Search for the cell housing the specified text and yield its [x, y] center coordinate. 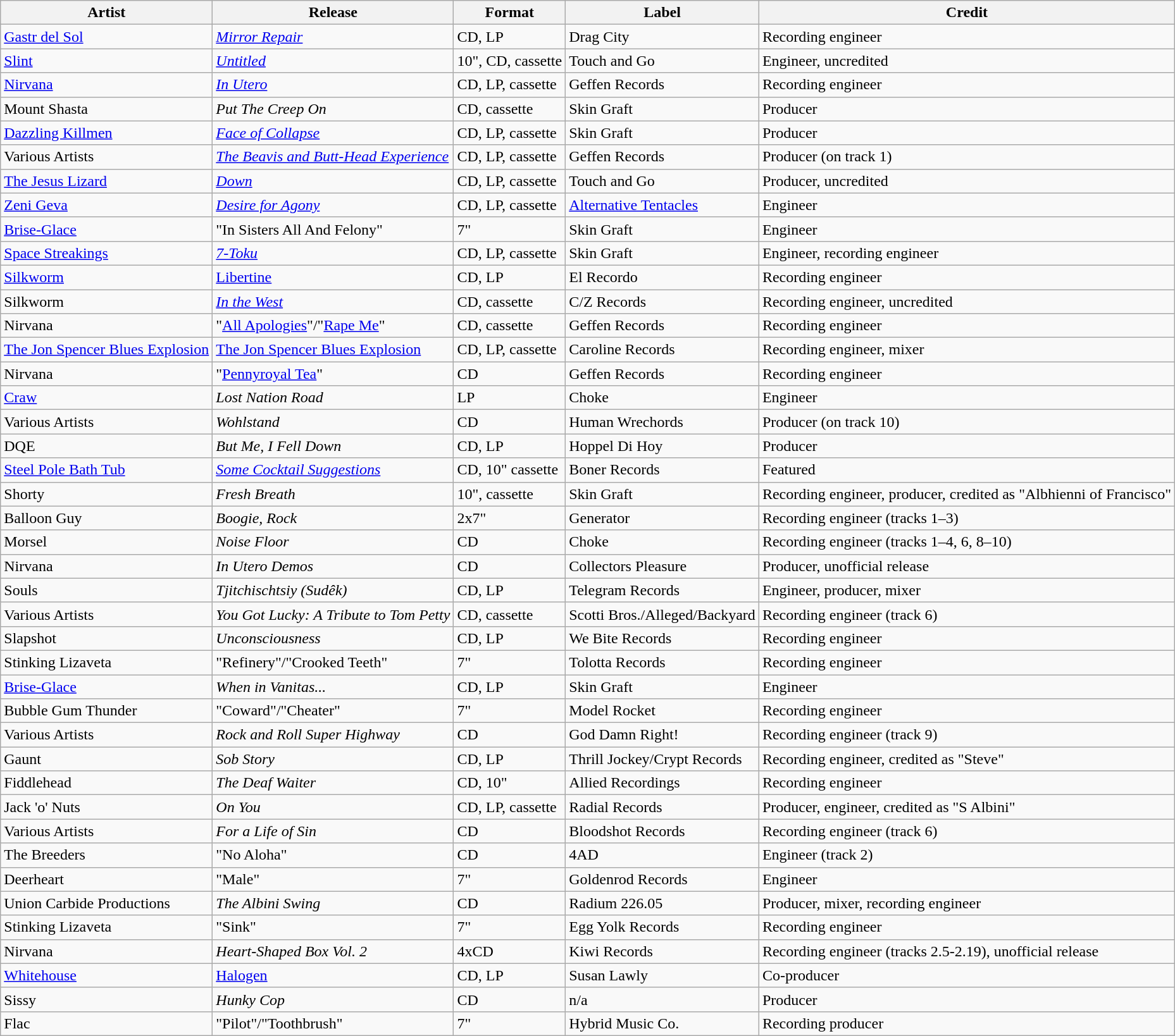
Down [333, 181]
Recording engineer (track 9) [967, 735]
The Jesus Lizard [106, 181]
"Refinery"/"Crooked Teeth" [333, 662]
Thrill Jockey/Crypt Records [662, 759]
"Pennyroyal Tea" [333, 374]
Producer, mixer, recording engineer [967, 903]
Recording engineer, producer, credited as "Albhienni of Francisco" [967, 494]
Alternative Tentacles [662, 205]
CD, 10" cassette [510, 470]
Hybrid Music Co. [662, 1023]
Deerheart [106, 879]
"Sink" [333, 927]
Featured [967, 470]
On You [333, 807]
Recording engineer (tracks 1–4, 6, 8–10) [967, 542]
Label [662, 13]
Egg Yolk Records [662, 927]
Credit [967, 13]
Hunky Cop [333, 999]
LP [510, 398]
Face of Collapse [333, 133]
Recording engineer (tracks 2.5-2.19), unofficial release [967, 951]
Fiddlehead [106, 783]
Slapshot [106, 638]
Engineer, producer, mixer [967, 590]
Scotti Bros./Alleged/Backyard [662, 614]
Union Carbide Productions [106, 903]
C/Z Records [662, 302]
4AD [662, 855]
Slint [106, 61]
Bloodshot Records [662, 831]
"Coward"/"Cheater" [333, 711]
Producer (on track 1) [967, 157]
Drag City [662, 37]
Heart-Shaped Box Vol. 2 [333, 951]
Untitled [333, 61]
Craw [106, 398]
Mount Shasta [106, 109]
Tolotta Records [662, 662]
Telegram Records [662, 590]
"No Aloha" [333, 855]
Libertine [333, 277]
Space Streakings [106, 253]
"All Apologies"/"Rape Me" [333, 326]
Recording engineer, uncredited [967, 302]
Caroline Records [662, 350]
Hoppel Di Hoy [662, 446]
You Got Lucky: A Tribute to Tom Petty [333, 614]
Generator [662, 518]
4xCD [510, 951]
Gaunt [106, 759]
n/a [662, 999]
Bubble Gum Thunder [106, 711]
Mirror Repair [333, 37]
"Male" [333, 879]
Gastr del Sol [106, 37]
10", cassette [510, 494]
"In Sisters All And Felony" [333, 229]
Shorty [106, 494]
Fresh Breath [333, 494]
CD, 10" [510, 783]
Model Rocket [662, 711]
We Bite Records [662, 638]
Zeni Geva [106, 205]
Recording producer [967, 1023]
Flac [106, 1023]
In Utero Demos [333, 566]
Release [333, 13]
Engineer, uncredited [967, 61]
Jack 'o' Nuts [106, 807]
The Breeders [106, 855]
Allied Recordings [662, 783]
Producer, uncredited [967, 181]
Lost Nation Road [333, 398]
Collectors Pleasure [662, 566]
Balloon Guy [106, 518]
The Albini Swing [333, 903]
DQE [106, 446]
Goldenrod Records [662, 879]
When in Vanitas... [333, 686]
Morsel [106, 542]
El Recordo [662, 277]
In Utero [333, 85]
The Beavis and Butt-Head Experience [333, 157]
Boner Records [662, 470]
Co-producer [967, 975]
Noise Floor [333, 542]
Dazzling Killmen [106, 133]
But Me, I Fell Down [333, 446]
Boogie, Rock [333, 518]
Recording engineer, mixer [967, 350]
Engineer, recording engineer [967, 253]
"Pilot"/"Toothbrush" [333, 1023]
10", CD, cassette [510, 61]
Producer, unofficial release [967, 566]
Sob Story [333, 759]
Artist [106, 13]
2x7" [510, 518]
7-Toku [333, 253]
Engineer (track 2) [967, 855]
Radium 226.05 [662, 903]
Steel Pole Bath Tub [106, 470]
God Damn Right! [662, 735]
Kiwi Records [662, 951]
Sissy [106, 999]
Tjitchischtsiy (Sudêk) [333, 590]
Recording engineer, credited as "Steve" [967, 759]
Halogen [333, 975]
Human Wrechords [662, 422]
The Deaf Waiter [333, 783]
Desire for Agony [333, 205]
In the West [333, 302]
Rock and Roll Super Highway [333, 735]
Wohlstand [333, 422]
Producer (on track 10) [967, 422]
Whitehouse [106, 975]
Susan Lawly [662, 975]
Souls [106, 590]
Put The Creep On [333, 109]
Producer, engineer, credited as "S Albini" [967, 807]
Recording engineer (tracks 1–3) [967, 518]
Radial Records [662, 807]
For a Life of Sin [333, 831]
Unconsciousness [333, 638]
Some Cocktail Suggestions [333, 470]
Format [510, 13]
